Output the [x, y] coordinate of the center of the cell containing the given text.  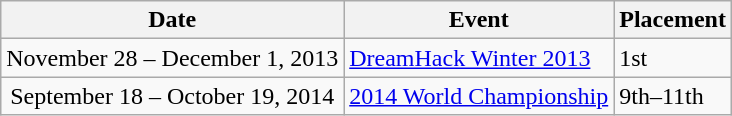
9th–11th [673, 96]
Date [172, 20]
DreamHack Winter 2013 [479, 58]
2014 World Championship [479, 96]
Event [479, 20]
November 28 – December 1, 2013 [172, 58]
1st [673, 58]
September 18 – October 19, 2014 [172, 96]
Placement [673, 20]
